Output the [X, Y] coordinate of the center of the cell containing the given text.  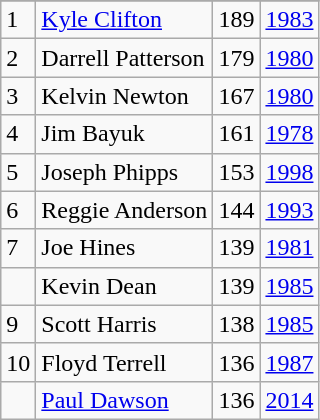
7 [18, 248]
144 [236, 210]
1 [18, 20]
Joe Hines [124, 248]
1987 [290, 362]
Reggie Anderson [124, 210]
3 [18, 96]
Scott Harris [124, 324]
Kevin Dean [124, 286]
Paul Dawson [124, 400]
153 [236, 172]
9 [18, 324]
Kyle Clifton [124, 20]
1978 [290, 134]
1981 [290, 248]
1993 [290, 210]
Floyd Terrell [124, 362]
Kelvin Newton [124, 96]
Darrell Patterson [124, 58]
161 [236, 134]
179 [236, 58]
Joseph Phipps [124, 172]
2 [18, 58]
6 [18, 210]
Jim Bayuk [124, 134]
1998 [290, 172]
167 [236, 96]
138 [236, 324]
189 [236, 20]
2014 [290, 400]
5 [18, 172]
4 [18, 134]
10 [18, 362]
1983 [290, 20]
